Locate the cell with the specified text and output its (X, Y) center coordinate. 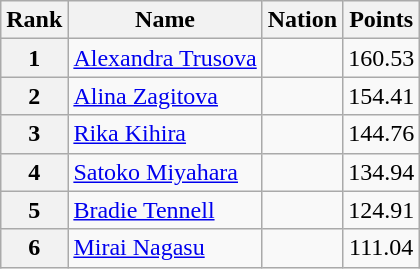
Mirai Nagasu (165, 248)
Points (382, 20)
Nation (302, 20)
Rank (34, 20)
124.91 (382, 210)
5 (34, 210)
144.76 (382, 134)
4 (34, 172)
1 (34, 58)
2 (34, 96)
134.94 (382, 172)
Bradie Tennell (165, 210)
Rika Kihira (165, 134)
154.41 (382, 96)
111.04 (382, 248)
Alina Zagitova (165, 96)
160.53 (382, 58)
Alexandra Trusova (165, 58)
Name (165, 20)
3 (34, 134)
Satoko Miyahara (165, 172)
6 (34, 248)
